Return (X, Y) of the center of cell containing provided text 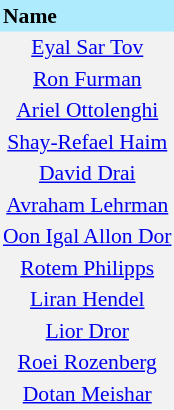
Rotem Philipps (87, 268)
Dotan Meishar (87, 394)
Avraham Lehrman (87, 205)
Name (87, 16)
Ron Furman (87, 79)
Shay-Refael Haim (87, 142)
Oon Igal Allon Dor (87, 236)
David Drai (87, 174)
Roei Rozenberg (87, 362)
Liran Hendel (87, 300)
Lior Dror (87, 331)
Ariel Ottolenghi (87, 110)
Eyal Sar Tov (87, 48)
